Provide the (x, y) coordinate of the cell's center where the given text is located.  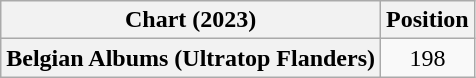
Position (428, 20)
198 (428, 58)
Chart (2023) (191, 20)
Belgian Albums (Ultratop Flanders) (191, 58)
